Output the [x, y] coordinate of the center of the cell containing the given text.  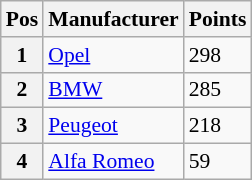
Alfa Romeo [113, 162]
Opel [113, 55]
Pos [22, 19]
285 [218, 90]
BMW [113, 90]
4 [22, 162]
Peugeot [113, 126]
218 [218, 126]
2 [22, 90]
298 [218, 55]
1 [22, 55]
Manufacturer [113, 19]
3 [22, 126]
Points [218, 19]
59 [218, 162]
